Locate the cell with the specified text and output its [X, Y] center coordinate. 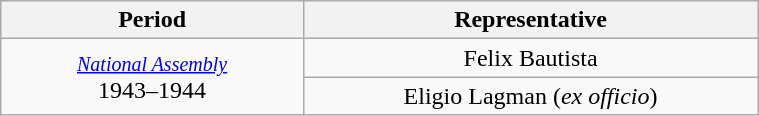
Eligio Lagman (ex officio) [530, 96]
Felix Bautista [530, 58]
Period [152, 20]
Representative [530, 20]
National Assembly1943–1944 [152, 77]
